Provide the (x, y) coordinate of the cell's center where the given text is located.  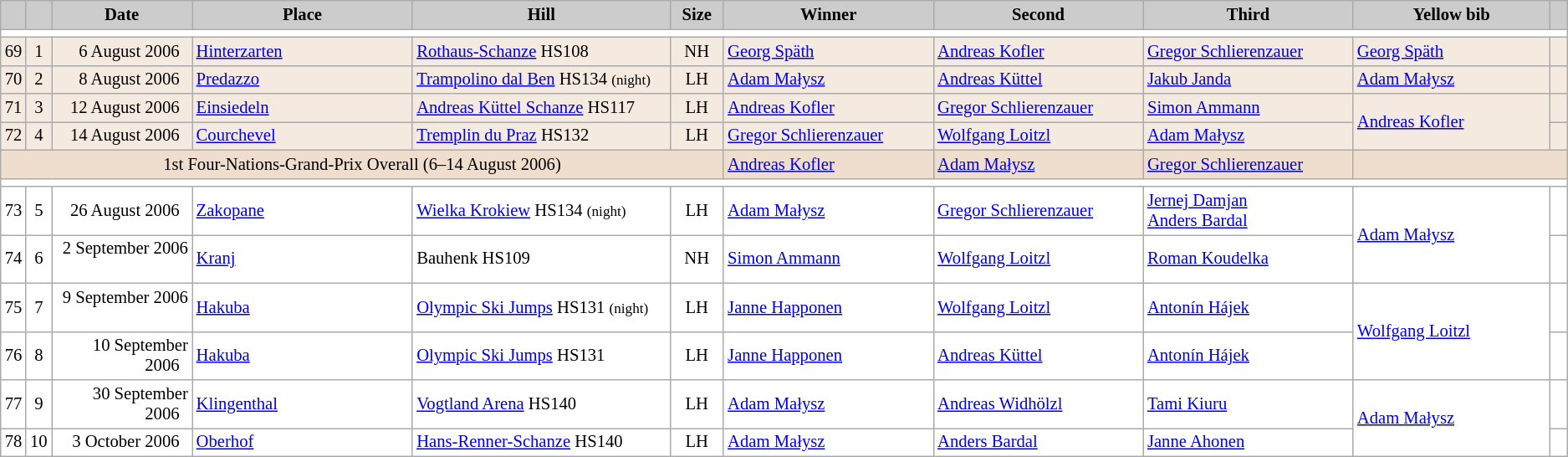
Second (1039, 14)
Tremplin du Praz HS132 (541, 136)
Vogtland Arena HS140 (541, 404)
Tami Kiuru (1248, 404)
8 August 2006 (122, 80)
8 (38, 356)
1 (38, 51)
75 (13, 307)
Olympic Ski Jumps HS131 (night) (541, 307)
Zakopane (303, 210)
1st Four-Nations-Grand-Prix Overall (6–14 August 2006) (362, 164)
70 (13, 80)
73 (13, 210)
Yellow bib (1452, 14)
Roman Koudelka (1248, 259)
Jakub Janda (1248, 80)
Bauhenk HS109 (541, 259)
Anders Bardal (1039, 442)
14 August 2006 (122, 136)
72 (13, 136)
Andreas Küttel Schanze HS117 (541, 108)
5 (38, 210)
Third (1248, 14)
78 (13, 442)
Wielka Krokiew HS134 (night) (541, 210)
10 September 2006 (122, 356)
6 (38, 259)
9 (38, 404)
10 (38, 442)
69 (13, 51)
Klingenthal (303, 404)
Place (303, 14)
Predazzo (303, 80)
Kranj (303, 259)
Hinterzarten (303, 51)
3 October 2006 (122, 442)
6 August 2006 (122, 51)
12 August 2006 (122, 108)
2 September 2006 (122, 259)
Janne Ahonen (1248, 442)
Hans-Renner-Schanze HS140 (541, 442)
9 September 2006 (122, 307)
77 (13, 404)
2 (38, 80)
Rothaus-Schanze HS108 (541, 51)
26 August 2006 (122, 210)
Winner (828, 14)
Trampolino dal Ben HS134 (night) (541, 80)
Hill (541, 14)
Einsiedeln (303, 108)
76 (13, 356)
74 (13, 259)
3 (38, 108)
Olympic Ski Jumps HS131 (541, 356)
Jernej Damjan Anders Bardal (1248, 210)
4 (38, 136)
Courchevel (303, 136)
Andreas Widhölzl (1039, 404)
Oberhof (303, 442)
7 (38, 307)
Size (697, 14)
Date (122, 14)
71 (13, 108)
30 September 2006 (122, 404)
